Extract the [X, Y] coordinate from the center of the cell holding the provided text.  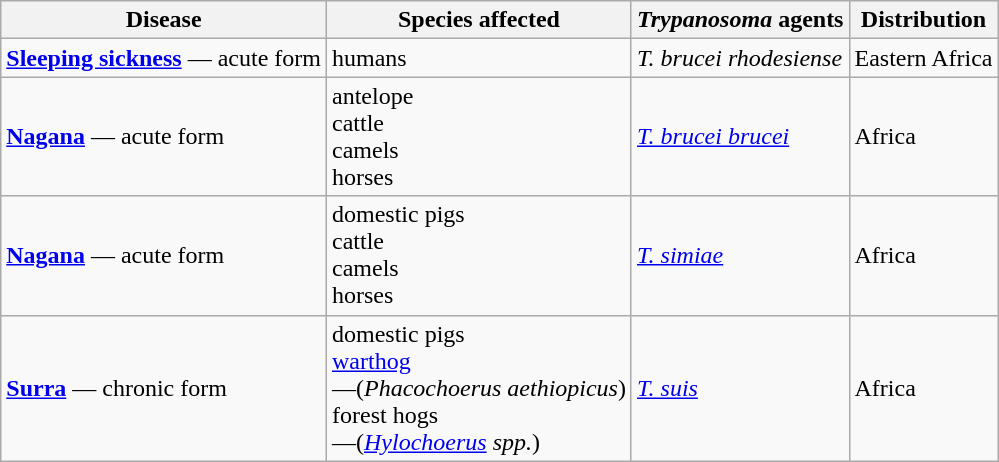
T. simiae [740, 256]
T. suis [740, 388]
Trypanosoma agents [740, 20]
Disease [164, 20]
T. brucei brucei [740, 136]
humans [478, 58]
antelopecattlecamelshorses [478, 136]
T. brucei rhodesiense [740, 58]
domestic pigswarthog—(Phacochoerus aethiopicus)forest hogs—(Hylochoerus spp.) [478, 388]
Sleeping sickness — acute form [164, 58]
Distribution [924, 20]
Surra — chronic form [164, 388]
domestic pigscattlecamelshorses [478, 256]
Species affected [478, 20]
Eastern Africa [924, 58]
